Return (x, y) of the center of cell containing provided text 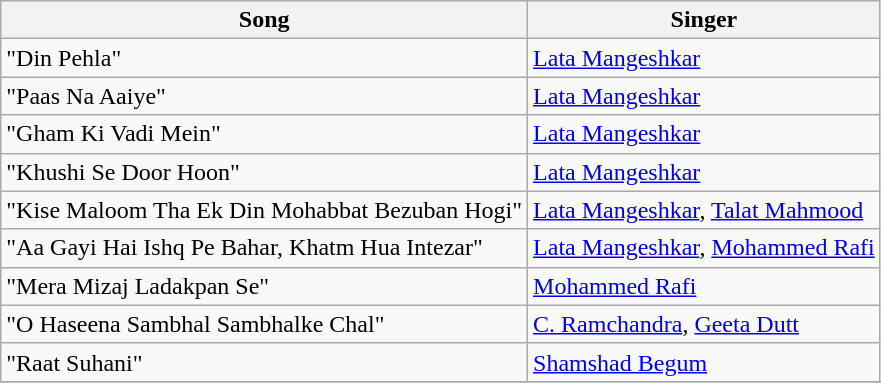
"O Haseena Sambhal Sambhalke Chal" (264, 324)
"Mera Mizaj Ladakpan Se" (264, 286)
Song (264, 20)
Lata Mangeshkar, Mohammed Rafi (704, 248)
"Din Pehla" (264, 58)
"Raat Suhani" (264, 362)
"Gham Ki Vadi Mein" (264, 134)
"Paas Na Aaiye" (264, 96)
C. Ramchandra, Geeta Dutt (704, 324)
Mohammed Rafi (704, 286)
"Khushi Se Door Hoon" (264, 172)
Shamshad Begum (704, 362)
Singer (704, 20)
"Kise Maloom Tha Ek Din Mohabbat Bezuban Hogi" (264, 210)
Lata Mangeshkar, Talat Mahmood (704, 210)
"Aa Gayi Hai Ishq Pe Bahar, Khatm Hua Intezar" (264, 248)
